Pinpoint the cell where the given text exists, returning its (X, Y) midpoint coordinate. 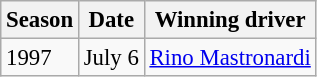
Rino Mastronardi (230, 58)
1997 (40, 58)
July 6 (111, 58)
Season (40, 20)
Winning driver (230, 20)
Date (111, 20)
